Pinpoint the cell where the given text exists, returning its [x, y] midpoint coordinate. 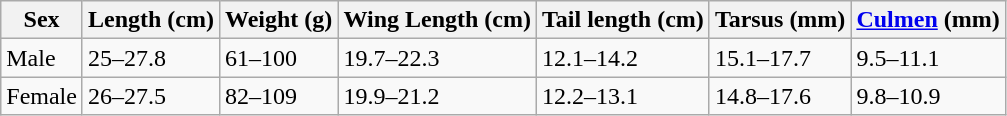
Tarsus (mm) [780, 20]
9.5–11.1 [928, 58]
Weight (g) [278, 20]
15.1–17.7 [780, 58]
26–27.5 [150, 96]
61–100 [278, 58]
Female [42, 96]
Male [42, 58]
Tail length (cm) [624, 20]
12.2–13.1 [624, 96]
19.9–21.2 [438, 96]
14.8–17.6 [780, 96]
25–27.8 [150, 58]
Length (cm) [150, 20]
Sex [42, 20]
Wing Length (cm) [438, 20]
9.8–10.9 [928, 96]
19.7–22.3 [438, 58]
Culmen (mm) [928, 20]
12.1–14.2 [624, 58]
82–109 [278, 96]
